Return the (X, Y) coordinate for the center point of the cell that contains the specified text.  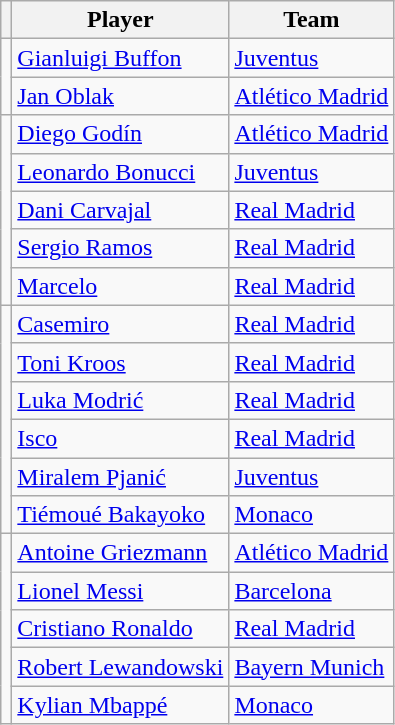
Miralem Pjanić (120, 477)
Gianluigi Buffon (120, 58)
Casemiro (120, 324)
Barcelona (312, 591)
Player (120, 20)
Tiémoué Bakayoko (120, 515)
Cristiano Ronaldo (120, 629)
Antoine Griezmann (120, 553)
Bayern Munich (312, 667)
Toni Kroos (120, 362)
Lionel Messi (120, 591)
Team (312, 20)
Jan Oblak (120, 96)
Dani Carvajal (120, 210)
Luka Modrić (120, 400)
Marcelo (120, 286)
Robert Lewandowski (120, 667)
Diego Godín (120, 134)
Sergio Ramos (120, 248)
Kylian Mbappé (120, 705)
Isco (120, 438)
Leonardo Bonucci (120, 172)
